Determine the [x, y] coordinate at the center of the cell enclosing the given text.  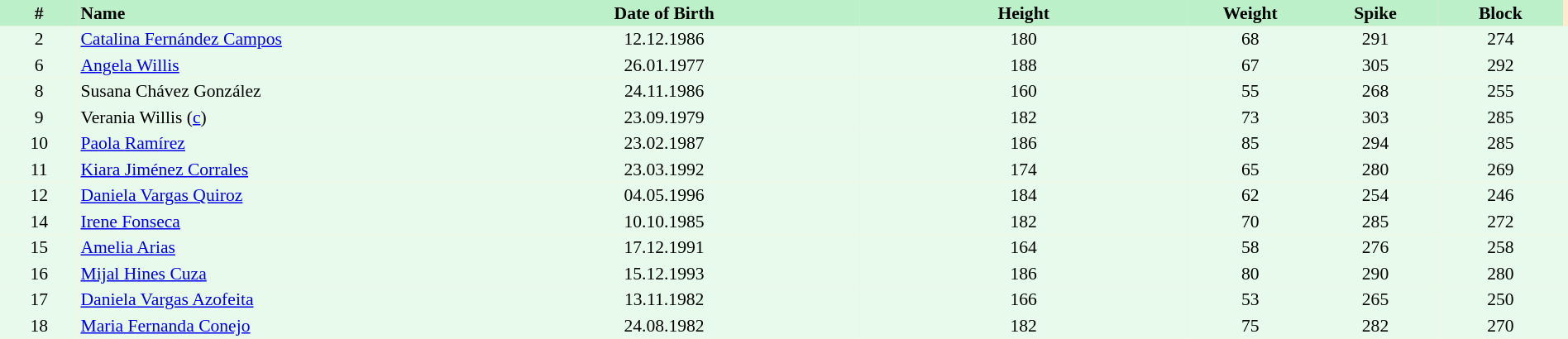
8 [39, 91]
14 [39, 222]
17 [39, 299]
24.08.1982 [664, 326]
Kiara Jiménez Corrales [273, 169]
268 [1374, 91]
Paola Ramírez [273, 144]
12 [39, 195]
269 [1500, 169]
58 [1250, 248]
270 [1500, 326]
Catalina Fernández Campos [273, 40]
Verania Willis (c) [273, 117]
Susana Chávez González [273, 91]
255 [1500, 91]
Name [273, 13]
80 [1250, 274]
294 [1374, 144]
160 [1024, 91]
Irene Fonseca [273, 222]
305 [1374, 65]
272 [1500, 222]
26.01.1977 [664, 65]
184 [1024, 195]
274 [1500, 40]
04.05.1996 [664, 195]
53 [1250, 299]
75 [1250, 326]
10 [39, 144]
Amelia Arias [273, 248]
23.09.1979 [664, 117]
Weight [1250, 13]
62 [1250, 195]
291 [1374, 40]
180 [1024, 40]
18 [39, 326]
174 [1024, 169]
Spike [1374, 13]
15 [39, 248]
265 [1374, 299]
Maria Fernanda Conejo [273, 326]
15.12.1993 [664, 274]
67 [1250, 65]
Daniela Vargas Azofeita [273, 299]
Mijal Hines Cuza [273, 274]
55 [1250, 91]
6 [39, 65]
85 [1250, 144]
188 [1024, 65]
9 [39, 117]
13.11.1982 [664, 299]
10.10.1985 [664, 222]
Height [1024, 13]
24.11.1986 [664, 91]
166 [1024, 299]
292 [1500, 65]
Block [1500, 13]
# [39, 13]
73 [1250, 117]
282 [1374, 326]
11 [39, 169]
12.12.1986 [664, 40]
254 [1374, 195]
258 [1500, 248]
17.12.1991 [664, 248]
290 [1374, 274]
164 [1024, 248]
Date of Birth [664, 13]
68 [1250, 40]
303 [1374, 117]
65 [1250, 169]
23.03.1992 [664, 169]
246 [1500, 195]
2 [39, 40]
Angela Willis [273, 65]
276 [1374, 248]
23.02.1987 [664, 144]
16 [39, 274]
Daniela Vargas Quiroz [273, 195]
250 [1500, 299]
70 [1250, 222]
